Identify which cell holds the provided text, then report its (X, Y) central coordinate. 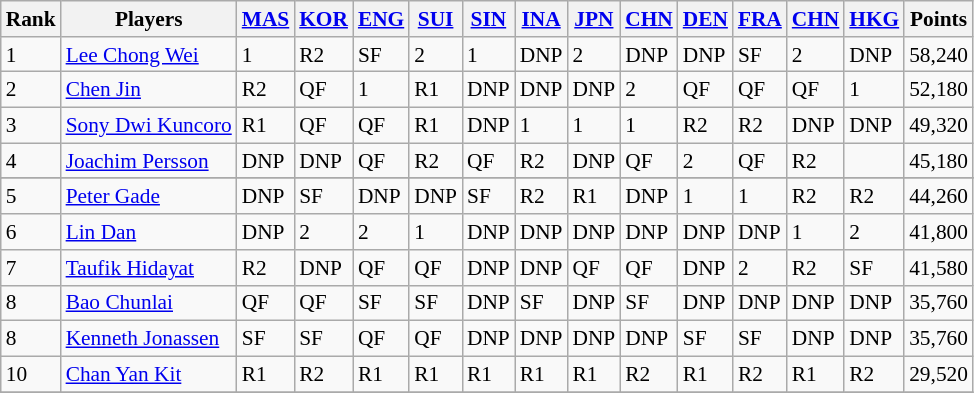
SIN (488, 19)
ENG (381, 19)
Players (149, 19)
FRA (760, 19)
Sony Dwi Kuncoro (149, 126)
HKG (874, 19)
6 (31, 232)
Bao Chunlai (149, 303)
Chan Yan Kit (149, 374)
Peter Gade (149, 197)
Points (938, 19)
5 (31, 197)
SUI (436, 19)
41,800 (938, 232)
Lee Chong Wei (149, 55)
44,260 (938, 197)
MAS (266, 19)
29,520 (938, 374)
Chen Jin (149, 90)
Lin Dan (149, 232)
52,180 (938, 90)
41,580 (938, 268)
3 (31, 126)
10 (31, 374)
49,320 (938, 126)
JPN (594, 19)
Rank (31, 19)
45,180 (938, 161)
7 (31, 268)
Taufik Hidayat (149, 268)
4 (31, 161)
58,240 (938, 55)
DEN (706, 19)
INA (542, 19)
KOR (324, 19)
Kenneth Jonassen (149, 339)
Joachim Persson (149, 161)
